Output the (X, Y) coordinate of the center of the cell containing the given text.  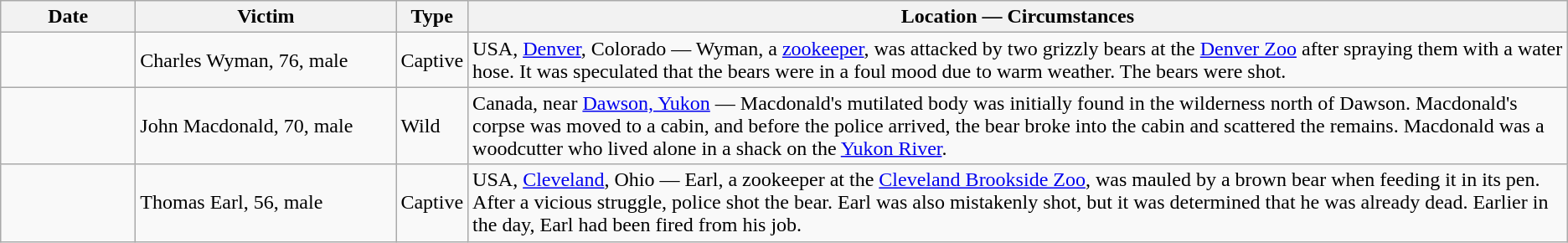
Type (432, 17)
John Macdonald, 70, male (266, 126)
Thomas Earl, 56, male (266, 203)
Wild (432, 126)
Location — Circumstances (1019, 17)
Victim (266, 17)
Date (69, 17)
Charles Wyman, 76, male (266, 60)
